Output the (x, y) coordinate of the center of the cell containing the given text.  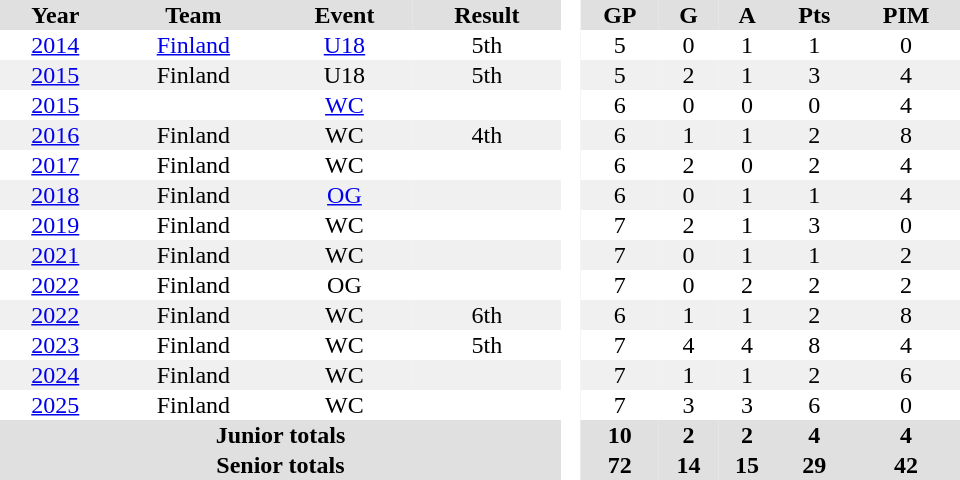
2023 (56, 345)
2021 (56, 255)
2016 (56, 135)
Pts (814, 15)
4th (487, 135)
10 (620, 435)
14 (688, 465)
Team (194, 15)
Senior totals (280, 465)
2019 (56, 225)
G (688, 15)
42 (906, 465)
2018 (56, 195)
A (748, 15)
2024 (56, 375)
PIM (906, 15)
6th (487, 315)
29 (814, 465)
2025 (56, 405)
72 (620, 465)
Junior totals (280, 435)
2014 (56, 45)
Year (56, 15)
Event (344, 15)
Result (487, 15)
GP (620, 15)
2017 (56, 165)
15 (748, 465)
